Search for the cell housing the specified text and yield its [X, Y] center coordinate. 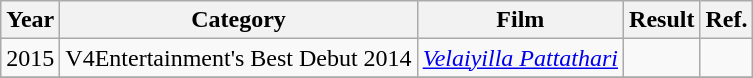
2015 [30, 58]
Velaiyilla Pattathari [520, 58]
Category [238, 20]
Result [662, 20]
V4Entertainment's Best Debut 2014 [238, 58]
Ref. [726, 20]
Film [520, 20]
Year [30, 20]
